Pinpoint the cell where the given text exists, returning its [x, y] midpoint coordinate. 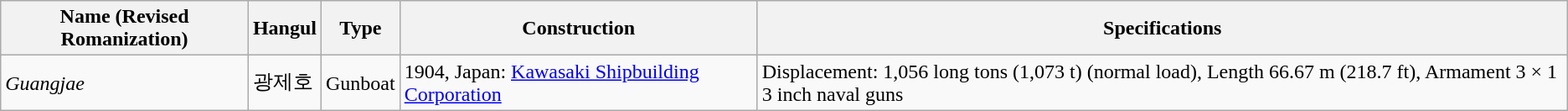
Hangul [285, 29]
Name (Revised Romanization) [125, 29]
Guangjae [125, 82]
광제호 [285, 82]
Specifications [1163, 29]
Construction [578, 29]
Displacement: 1,056 long tons (1,073 t) (normal load), Length 66.67 m (218.7 ft), Armament 3 × 1 3 inch naval guns [1163, 82]
1904, Japan: Kawasaki Shipbuilding Corporation [578, 82]
Gunboat [360, 82]
Type [360, 29]
